Extract the (X, Y) coordinate from the center of the cell holding the provided text.  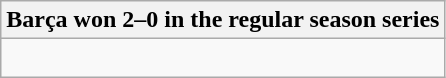
Barça won 2–0 in the regular season series (223, 20)
